Pinpoint the cell where the given text exists, returning its [x, y] midpoint coordinate. 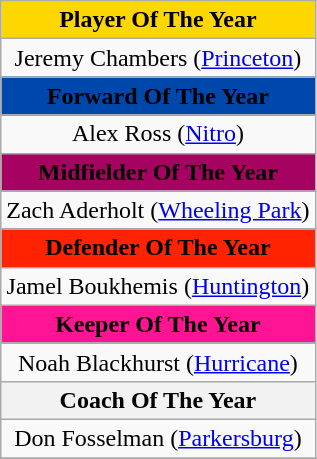
Keeper Of The Year [158, 324]
Coach Of The Year [158, 400]
Noah Blackhurst (Hurricane) [158, 362]
Zach Aderholt (Wheeling Park) [158, 210]
Forward Of The Year [158, 96]
Jeremy Chambers (Princeton) [158, 58]
Player Of The Year [158, 20]
Don Fosselman (Parkersburg) [158, 438]
Jamel Boukhemis (Huntington) [158, 286]
Alex Ross (Nitro) [158, 134]
Midfielder Of The Year [158, 172]
Defender Of The Year [158, 248]
